From the cell containing the given text, extract its center point as [X, Y] coordinate. 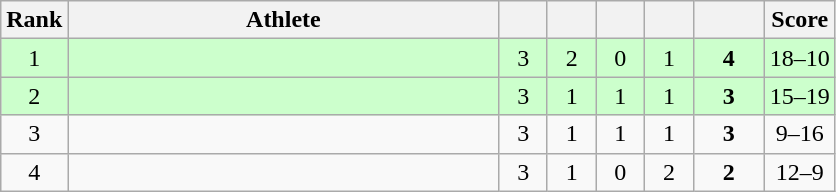
15–19 [800, 96]
Athlete [284, 20]
12–9 [800, 172]
18–10 [800, 58]
Rank [34, 20]
9–16 [800, 134]
Score [800, 20]
